Search for the cell housing the specified text and yield its [x, y] center coordinate. 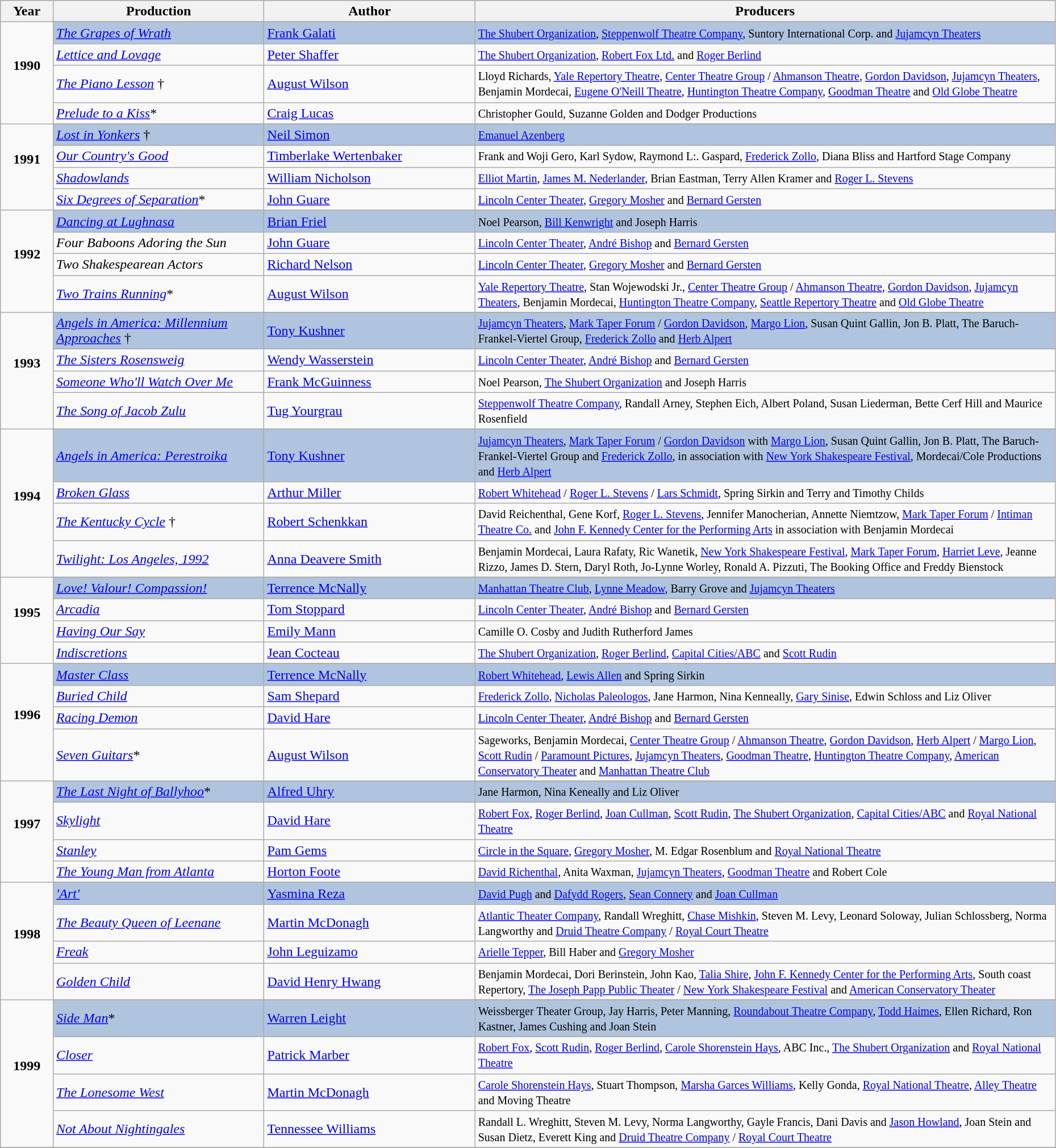
Side Man* [159, 1018]
Steppenwolf Theatre Company, Randall Arney, Stephen Eich, Albert Poland, Susan Liederman, Bette Cerf Hill and Maurice Rosenfield [765, 411]
Indiscretions [159, 653]
The Song of Jacob Zulu [159, 411]
Carole Shorenstein Hays, Stuart Thompson, Marsha Garces Williams, Kelly Gonda, Royal National Theatre, Alley Theatre and Moving Theatre [765, 1092]
Tennessee Williams [369, 1129]
Prelude to a Kiss* [159, 113]
Producers [765, 11]
Someone Who'll Watch Over Me [159, 382]
Dancing at Lughnasa [159, 221]
1994 [27, 503]
Warren Leight [369, 1018]
Having Our Say [159, 631]
Love! Valour! Compassion! [159, 588]
The Grapes of Wrath [159, 33]
Lettice and Lovage [159, 55]
The Shubert Organization, Robert Fox Ltd. and Roger Berlind [765, 55]
Twilight: Los Angeles, 1992 [159, 559]
Stanley [159, 850]
Robert Whitehead / Roger L. Stevens / Lars Schmidt, Spring Sirkin and Terry and Timothy Childs [765, 492]
Brian Friel [369, 221]
Shadowlands [159, 178]
Two Shakespearean Actors [159, 264]
The Piano Lesson † [159, 84]
David Henry Hwang [369, 982]
Neil Simon [369, 135]
1999 [27, 1074]
Jean Cocteau [369, 653]
Author [369, 11]
Noel Pearson, Bill Kenwright and Joseph Harris [765, 221]
Six Degrees of Separation* [159, 199]
The Shubert Organization, Roger Berlind, Capital Cities/ABC and Scott Rudin [765, 653]
Circle in the Square, Gregory Mosher, M. Edgar Rosenblum and Royal National Theatre [765, 850]
Racing Demon [159, 717]
William Nicholson [369, 178]
Closer [159, 1055]
Broken Glass [159, 492]
Noel Pearson, The Shubert Organization and Joseph Harris [765, 382]
Anna Deavere Smith [369, 559]
Skylight [159, 821]
1997 [27, 832]
Frank and Woji Gero, Karl Sydow, Raymond L:. Gaspard, Frederick Zollo, Diana Bliss and Hartford Stage Company [765, 156]
Not About Nightingales [159, 1129]
The Kentucky Cycle † [159, 521]
David Richenthal, Anita Waxman, Jujamcyn Theaters, Goodman Theatre and Robert Cole [765, 872]
Robert Fox, Roger Berlind, Joan Cullman, Scott Rudin, The Shubert Organization, Capital Cities/ABC and Royal National Theatre [765, 821]
1992 [27, 261]
Master Class [159, 674]
Craig Lucas [369, 113]
Richard Nelson [369, 264]
Freak [159, 952]
Year [27, 11]
David Pugh and Dafydd Rogers, Sean Connery and Joan Cullman [765, 894]
1996 [27, 722]
Angels in America: Millennium Approaches † [159, 331]
Tom Stoppard [369, 610]
Camille O. Cosby and Judith Rutherford James [765, 631]
John Leguizamo [369, 952]
Arcadia [159, 610]
Four Baboons Adoring the Sun [159, 243]
The Shubert Organization, Steppenwolf Theatre Company, Suntory International Corp. and Jujamcyn Theaters [765, 33]
Peter Shaffer [369, 55]
Emanuel Azenberg [765, 135]
Tug Yourgrau [369, 411]
Frederick Zollo, Nicholas Paleologos, Jane Harmon, Nina Kenneally, Gary Sinise, Edwin Schloss and Liz Oliver [765, 696]
Elliot Martin, James M. Nederlander, Brian Eastman, Terry Allen Kramer and Roger L. Stevens [765, 178]
Two Trains Running* [159, 293]
Horton Foote [369, 872]
Manhattan Theatre Club, Lynne Meadow, Barry Grove and Jujamcyn Theaters [765, 588]
Arthur Miller [369, 492]
Frank McGuinness [369, 382]
1993 [27, 371]
Buried Child [159, 696]
Jane Harmon, Nina Keneally and Liz Oliver [765, 792]
Patrick Marber [369, 1055]
Seven Guitars* [159, 754]
1995 [27, 620]
Pam Gems [369, 850]
Sam Shepard [369, 696]
Alfred Uhry [369, 792]
The Sisters Rosensweig [159, 360]
1991 [27, 167]
The Beauty Queen of Leenane [159, 922]
The Young Man from Atlanta [159, 872]
1998 [27, 941]
Robert Whitehead, Lewis Allen and Spring Sirkin [765, 674]
Angels in America: Perestroika [159, 456]
Robert Fox, Scott Rudin, Roger Berlind, Carole Shorenstein Hays, ABC Inc., The Shubert Organization and Royal National Theatre [765, 1055]
Golden Child [159, 982]
Arielle Tepper, Bill Haber and Gregory Mosher [765, 952]
'Art' [159, 894]
Emily Mann [369, 631]
Lost in Yonkers † [159, 135]
Timberlake Wertenbaker [369, 156]
Christopher Gould, Suzanne Golden and Dodger Productions [765, 113]
The Lonesome West [159, 1092]
1990 [27, 73]
Wendy Wasserstein [369, 360]
Our Country's Good [159, 156]
Robert Schenkkan [369, 521]
The Last Night of Ballyhoo* [159, 792]
Frank Galati [369, 33]
Production [159, 11]
Yasmina Reza [369, 894]
